Return [x, y] of the center of cell containing provided text 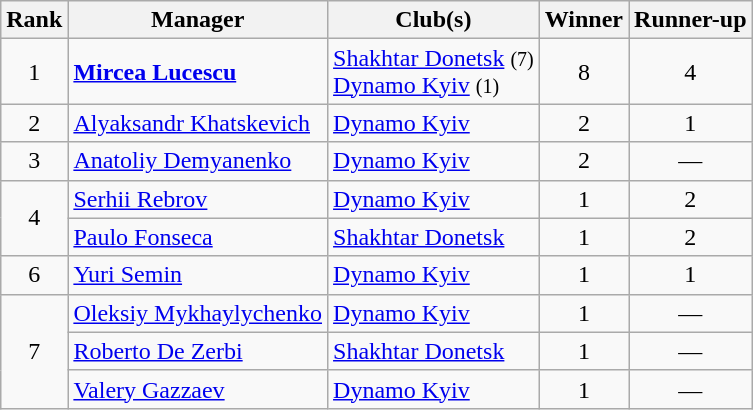
Club(s) [434, 20]
Mircea Lucescu [198, 72]
Rank [34, 20]
Alyaksandr Khatskevich [198, 123]
Shakhtar Donetsk (7)Dynamo Kyiv (1) [434, 72]
Runner-up [691, 20]
Serhii Rebrov [198, 199]
8 [584, 72]
3 [34, 161]
7 [34, 351]
Manager [198, 20]
Paulo Fonseca [198, 237]
Oleksiy Mykhaylychenko [198, 313]
Valery Gazzaev [198, 389]
Anatoliy Demyanenko [198, 161]
Roberto De Zerbi [198, 351]
6 [34, 275]
Winner [584, 20]
Yuri Semin [198, 275]
